Find where the given text appears and provide that cell's center as [x, y] coordinate. 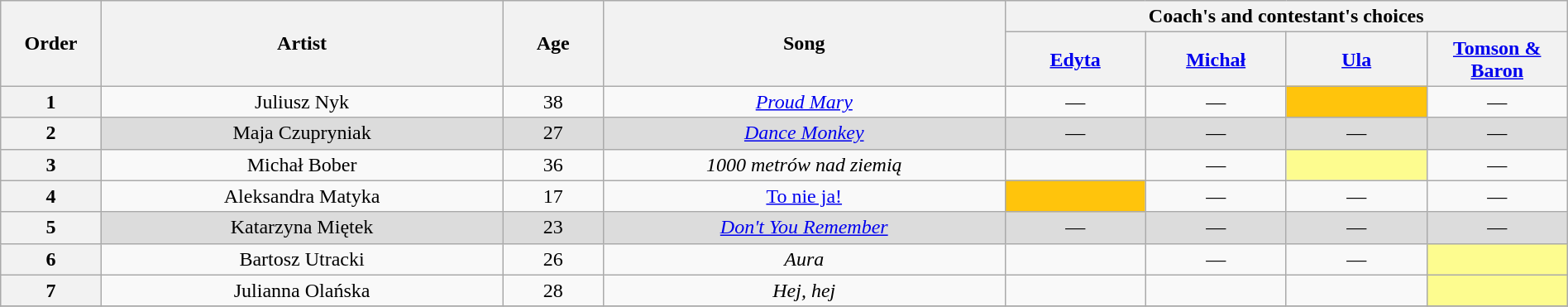
27 [552, 133]
7 [51, 290]
17 [552, 196]
1000 metrów nad ziemią [804, 165]
Michał Bober [302, 165]
Katarzyna Miętek [302, 228]
Don't You Remember [804, 228]
Aura [804, 259]
Order [51, 43]
26 [552, 259]
Bartosz Utracki [302, 259]
Dance Monkey [804, 133]
2 [51, 133]
Edyta [1075, 60]
Proud Mary [804, 102]
5 [51, 228]
3 [51, 165]
Artist [302, 43]
Michał [1216, 60]
38 [552, 102]
1 [51, 102]
Juliusz Nyk [302, 102]
Julianna Olańska [302, 290]
28 [552, 290]
Ula [1356, 60]
Tomson & Baron [1497, 60]
Song [804, 43]
Maja Czupryniak [302, 133]
6 [51, 259]
Coach's and contestant's choices [1286, 17]
Aleksandra Matyka [302, 196]
4 [51, 196]
36 [552, 165]
23 [552, 228]
To nie ja! [804, 196]
Hej, hej [804, 290]
Age [552, 43]
